Detect which cell encompasses the target text, then output its [X, Y] center coordinate. 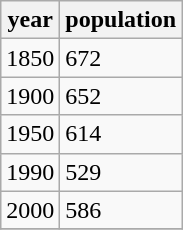
1900 [30, 96]
1990 [30, 172]
year [30, 20]
614 [121, 134]
586 [121, 210]
1950 [30, 134]
529 [121, 172]
population [121, 20]
1850 [30, 58]
652 [121, 96]
672 [121, 58]
2000 [30, 210]
